Extract the [x, y] coordinate from the center of the cell holding the provided text.  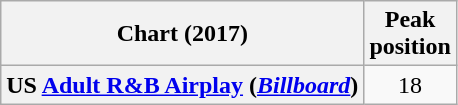
Chart (2017) [182, 34]
US Adult R&B Airplay (Billboard) [182, 85]
Peakposition [410, 34]
18 [410, 85]
